Find where the given text appears and provide that cell's center as (x, y) coordinate. 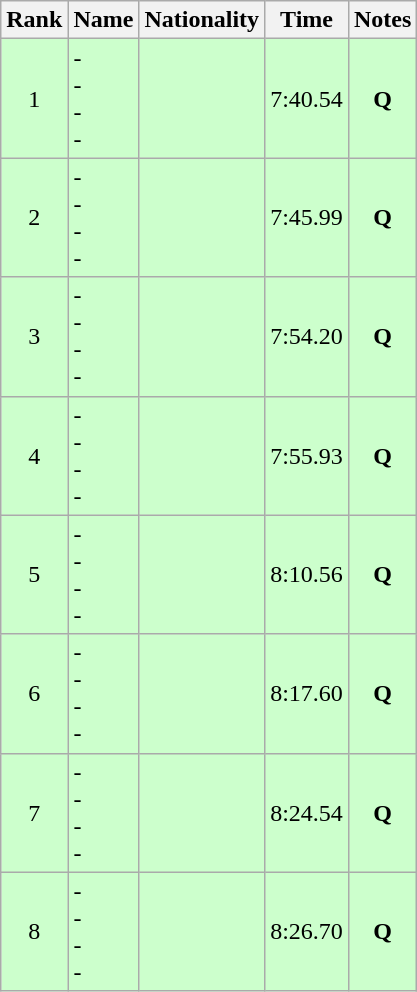
Nationality (202, 20)
3 (34, 336)
8:10.56 (307, 574)
8:26.70 (307, 932)
7:40.54 (307, 98)
Name (104, 20)
8 (34, 932)
Notes (382, 20)
1 (34, 98)
Rank (34, 20)
7:45.99 (307, 218)
6 (34, 694)
5 (34, 574)
2 (34, 218)
7:55.93 (307, 456)
4 (34, 456)
7 (34, 812)
7:54.20 (307, 336)
8:17.60 (307, 694)
Time (307, 20)
8:24.54 (307, 812)
